Output the [X, Y] coordinate of the center of the cell containing the given text.  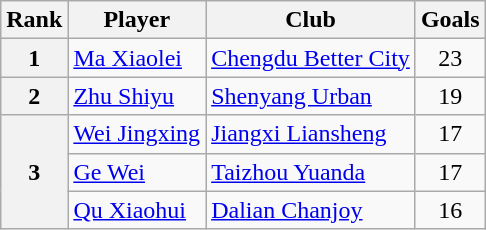
Ma Xiaolei [137, 58]
19 [450, 96]
Goals [450, 20]
Wei Jingxing [137, 134]
2 [34, 96]
Shenyang Urban [311, 96]
Rank [34, 20]
3 [34, 172]
Ge Wei [137, 172]
Chengdu Better City [311, 58]
1 [34, 58]
Club [311, 20]
Taizhou Yuanda [311, 172]
Zhu Shiyu [137, 96]
16 [450, 210]
Qu Xiaohui [137, 210]
Dalian Chanjoy [311, 210]
Player [137, 20]
23 [450, 58]
Jiangxi Liansheng [311, 134]
